Return the [X, Y] coordinate for the center point of the cell that contains the specified text.  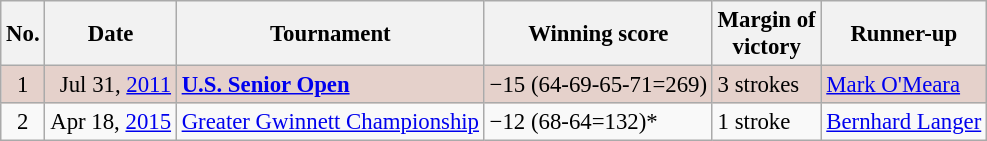
Runner-up [904, 34]
Jul 31, 2011 [110, 85]
2 [23, 122]
Date [110, 34]
3 strokes [766, 85]
Apr 18, 2015 [110, 122]
−12 (68-64=132)* [598, 122]
Bernhard Langer [904, 122]
Mark O'Meara [904, 85]
U.S. Senior Open [330, 85]
Margin ofvictory [766, 34]
1 [23, 85]
No. [23, 34]
Winning score [598, 34]
Greater Gwinnett Championship [330, 122]
−15 (64-69-65-71=269) [598, 85]
Tournament [330, 34]
1 stroke [766, 122]
